Provide the [X, Y] coordinate of the cell's center where the given text is located.  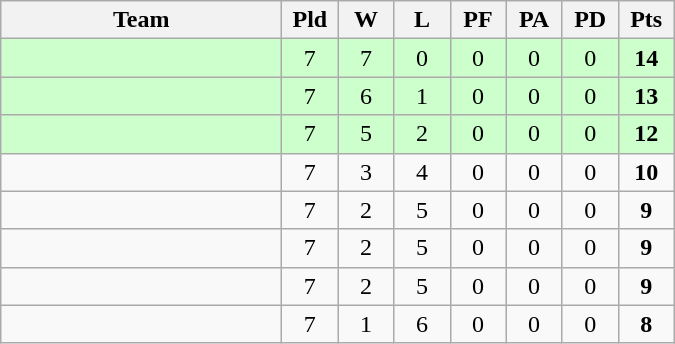
PF [478, 20]
Team [142, 20]
PD [590, 20]
Pld [310, 20]
PA [534, 20]
4 [422, 172]
Pts [646, 20]
13 [646, 96]
12 [646, 134]
10 [646, 172]
8 [646, 324]
14 [646, 58]
L [422, 20]
3 [366, 172]
W [366, 20]
